Detect which cell encompasses the target text, then output its [x, y] center coordinate. 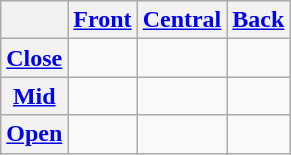
Close [34, 58]
Mid [34, 96]
Back [258, 20]
Open [34, 134]
Central [182, 20]
Front [102, 20]
